Scan for the cell matching the given text and deliver its (x, y) coordinate at center. 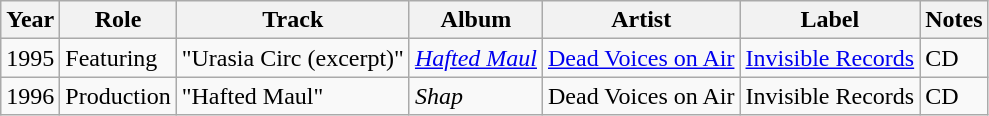
"Hafted Maul" (292, 96)
Artist (640, 20)
Role (118, 20)
Track (292, 20)
Notes (954, 20)
1995 (30, 58)
"Urasia Circ (excerpt)" (292, 58)
Album (476, 20)
Shap (476, 96)
Production (118, 96)
Label (830, 20)
Featuring (118, 58)
Hafted Maul (476, 58)
1996 (30, 96)
Year (30, 20)
